Return (X, Y) of the center of cell containing provided text 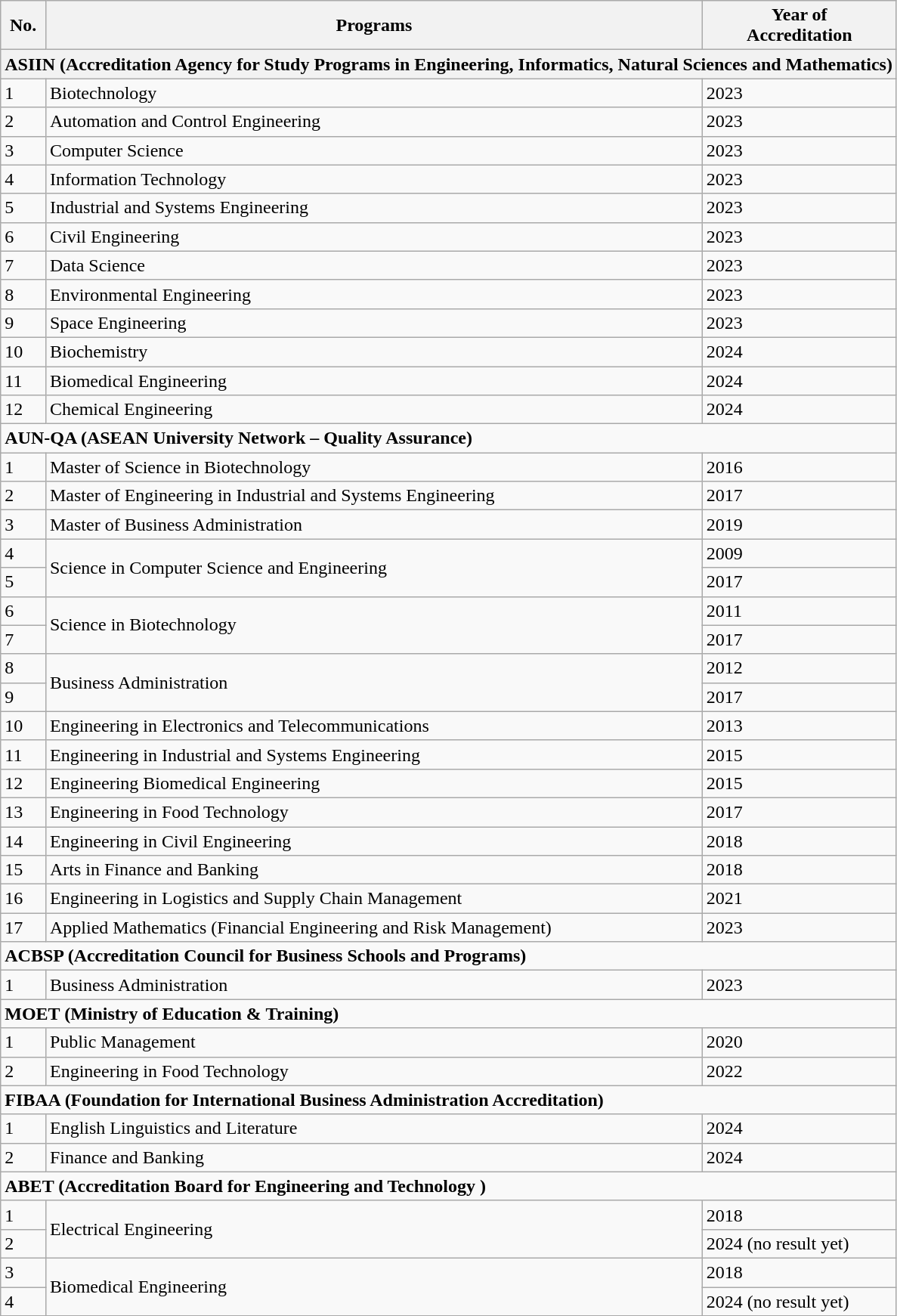
Biochemistry (373, 351)
2019 (800, 525)
No. (23, 26)
Environmental Engineering (373, 294)
Master of Business Administration (373, 525)
Master of Science in Biotechnology (373, 467)
2021 (800, 899)
English Linguistics and Literature (373, 1129)
Biotechnology (373, 93)
ASIIN (Accreditation Agency for Study Programs in Engineering, Informatics, Natural Sciences and Mathematics) (449, 64)
13 (23, 812)
Engineering in Electronics and Telecommunications (373, 726)
Public Management (373, 1042)
Chemical Engineering (373, 410)
Electrical Engineering (373, 1229)
Engineering Biomedical Engineering (373, 783)
Science in Biotechnology (373, 625)
17 (23, 927)
2012 (800, 668)
2011 (800, 611)
Engineering in Civil Engineering (373, 841)
Automation and Control Engineering (373, 122)
Industrial and Systems Engineering (373, 208)
Arts in Finance and Banking (373, 870)
Engineering in Logistics and Supply Chain Management (373, 899)
Finance and Banking (373, 1157)
AUN-QA (ASEAN University Network – Quality Assurance) (449, 438)
2009 (800, 553)
MOET (Ministry of Education & Training) (449, 1014)
Computer Science (373, 150)
16 (23, 899)
Civil Engineering (373, 237)
Year ofAccreditation (800, 26)
Programs (373, 26)
2022 (800, 1071)
ACBSP (Accreditation Council for Business Schools and Programs) (449, 956)
2020 (800, 1042)
2013 (800, 726)
Applied Mathematics (Financial Engineering and Risk Management) (373, 927)
Space Engineering (373, 323)
ABET (Accreditation Board for Engineering and Technology ) (449, 1186)
Master of Engineering in Industrial and Systems Engineering (373, 496)
Information Technology (373, 179)
15 (23, 870)
2016 (800, 467)
14 (23, 841)
Engineering in Industrial and Systems Engineering (373, 754)
FIBAA (Foundation for International Business Administration Accreditation) (449, 1100)
Data Science (373, 265)
Science in Computer Science and Engineering (373, 568)
